Extract the (X, Y) coordinate from the center of the cell holding the provided text.  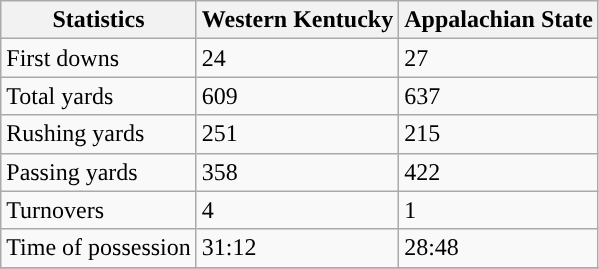
Western Kentucky (297, 20)
609 (297, 96)
Rushing yards (99, 134)
Statistics (99, 20)
24 (297, 58)
Passing yards (99, 172)
Total yards (99, 96)
358 (297, 172)
First downs (99, 58)
31:12 (297, 248)
Turnovers (99, 210)
Time of possession (99, 248)
637 (499, 96)
1 (499, 210)
28:48 (499, 248)
Appalachian State (499, 20)
4 (297, 210)
27 (499, 58)
251 (297, 134)
215 (499, 134)
422 (499, 172)
